Scan for the cell matching the given text and deliver its [X, Y] coordinate at center. 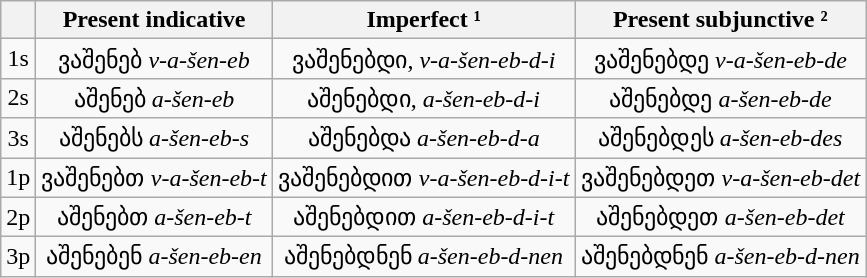
ვაშენებდე v-a-šen-eb-de [720, 59]
აშენებენ a-šen-eb-en [154, 257]
აშენებდეს a-šen-eb-des [720, 138]
ვაშენებდი, v-a-šen-eb-d-i [424, 59]
2p [18, 217]
აშენებდი, a-šen-eb-d-i [424, 98]
ვაშენებდეთ v-a-šen-eb-det [720, 178]
აშენებდე a-šen-eb-de [720, 98]
Imperfect ¹ [424, 20]
აშენებდით a-šen-eb-d-i-t [424, 217]
3s [18, 138]
ვაშენებ v-a-šen-eb [154, 59]
ვაშენებდით v-a-šen-eb-d-i-t [424, 178]
აშენებდა a-šen-eb-d-a [424, 138]
Present indicative [154, 20]
1s [18, 59]
2s [18, 98]
აშენებდეთ a-šen-eb-det [720, 217]
3p [18, 257]
აშენებს a-šen-eb-s [154, 138]
აშენებთ a-šen-eb-t [154, 217]
Present subjunctive ² [720, 20]
აშენებ a-šen-eb [154, 98]
ვაშენებთ v-a-šen-eb-t [154, 178]
1p [18, 178]
